Search for the cell housing the specified text and yield its (X, Y) center coordinate. 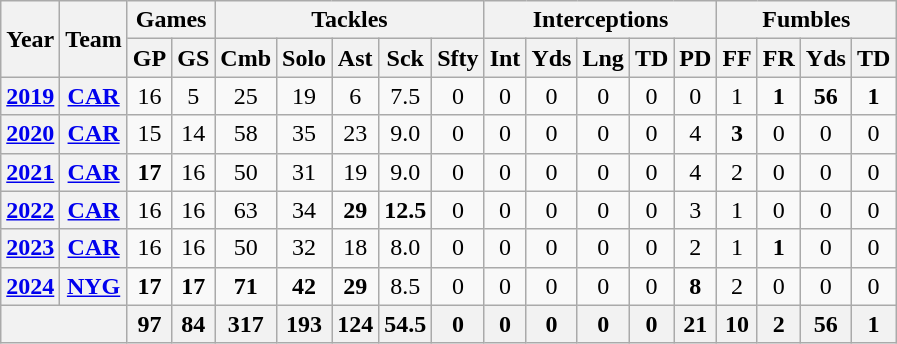
Sck (406, 58)
GS (194, 58)
12.5 (406, 210)
Ast (356, 58)
2024 (30, 286)
8.0 (406, 248)
Sfty (458, 58)
63 (246, 210)
7.5 (406, 96)
124 (356, 324)
GP (149, 58)
PD (696, 58)
6 (356, 96)
NYG (94, 286)
58 (246, 134)
5 (194, 96)
42 (304, 286)
Fumbles (806, 20)
2020 (30, 134)
Tackles (350, 20)
317 (246, 324)
18 (356, 248)
2019 (30, 96)
Cmb (246, 58)
Interceptions (600, 20)
54.5 (406, 324)
Year (30, 39)
Team (94, 39)
10 (737, 324)
31 (304, 172)
34 (304, 210)
FR (778, 58)
15 (149, 134)
35 (304, 134)
71 (246, 286)
2022 (30, 210)
23 (356, 134)
FF (737, 58)
8 (696, 286)
8.5 (406, 286)
Lng (603, 58)
2021 (30, 172)
25 (246, 96)
21 (696, 324)
32 (304, 248)
84 (194, 324)
2023 (30, 248)
97 (149, 324)
Solo (304, 58)
14 (194, 134)
Games (170, 20)
193 (304, 324)
Int (505, 58)
